Provide the (x, y) coordinate of the cell's center where the given text is located.  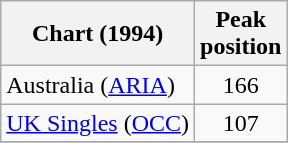
UK Singles (OCC) (98, 123)
166 (241, 85)
Peakposition (241, 34)
Chart (1994) (98, 34)
Australia (ARIA) (98, 85)
107 (241, 123)
